Return the [x, y] coordinate for the center point of the cell that contains the specified text.  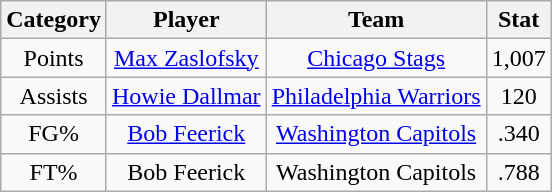
Howie Dallmar [186, 96]
Philadelphia Warriors [376, 96]
FG% [54, 134]
1,007 [518, 58]
Category [54, 20]
.788 [518, 172]
FT% [54, 172]
Stat [518, 20]
Points [54, 58]
120 [518, 96]
.340 [518, 134]
Player [186, 20]
Team [376, 20]
Assists [54, 96]
Chicago Stags [376, 58]
Max Zaslofsky [186, 58]
